Find where the given text appears and provide that cell's center as (X, Y) coordinate. 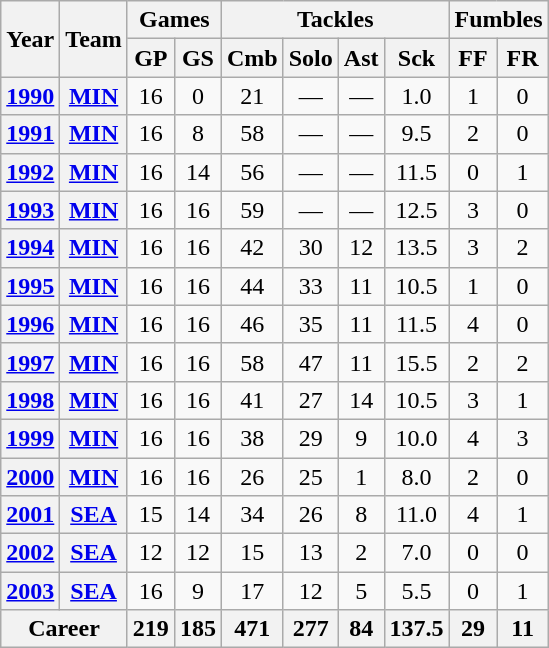
1996 (30, 324)
34 (252, 515)
471 (252, 629)
1999 (30, 438)
84 (361, 629)
9.5 (416, 134)
Solo (310, 58)
277 (310, 629)
2003 (30, 591)
219 (150, 629)
Year (30, 39)
15.5 (416, 362)
2002 (30, 553)
17 (252, 591)
21 (252, 96)
8.0 (416, 477)
44 (252, 286)
27 (310, 400)
13.5 (416, 248)
Tackles (335, 20)
Career (64, 629)
1993 (30, 210)
59 (252, 210)
Sck (416, 58)
1991 (30, 134)
Games (174, 20)
47 (310, 362)
Fumbles (498, 20)
5 (361, 591)
1997 (30, 362)
1994 (30, 248)
137.5 (416, 629)
33 (310, 286)
GP (150, 58)
12.5 (416, 210)
1995 (30, 286)
GS (198, 58)
1992 (30, 172)
Team (94, 39)
56 (252, 172)
FR (522, 58)
46 (252, 324)
Cmb (252, 58)
2000 (30, 477)
30 (310, 248)
Ast (361, 58)
42 (252, 248)
1.0 (416, 96)
10.0 (416, 438)
35 (310, 324)
38 (252, 438)
41 (252, 400)
11.0 (416, 515)
1990 (30, 96)
25 (310, 477)
185 (198, 629)
1998 (30, 400)
FF (473, 58)
7.0 (416, 553)
2001 (30, 515)
13 (310, 553)
5.5 (416, 591)
